Detect which cell encompasses the target text, then output its [x, y] center coordinate. 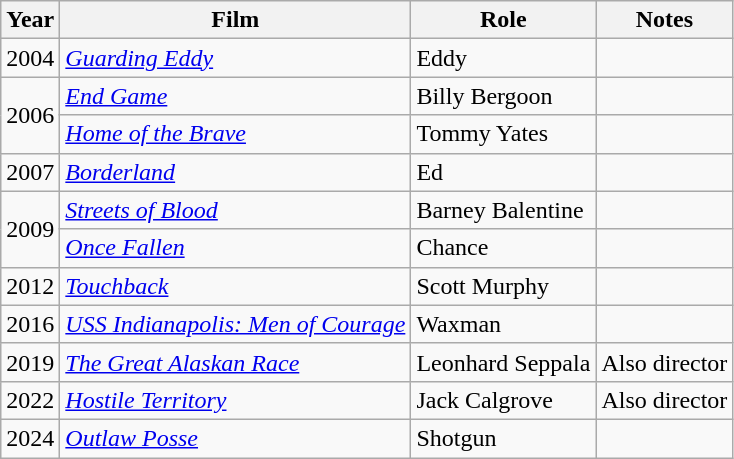
2007 [30, 172]
Billy Bergoon [504, 96]
Leonhard Seppala [504, 362]
Hostile Territory [236, 400]
USS Indianapolis: Men of Courage [236, 324]
2016 [30, 324]
2009 [30, 229]
Notes [664, 20]
Tommy Yates [504, 134]
Scott Murphy [504, 286]
2004 [30, 58]
Year [30, 20]
The Great Alaskan Race [236, 362]
End Game [236, 96]
Film [236, 20]
Shotgun [504, 438]
2012 [30, 286]
Chance [504, 248]
2019 [30, 362]
Borderland [236, 172]
2022 [30, 400]
Jack Calgrove [504, 400]
Once Fallen [236, 248]
2024 [30, 438]
Outlaw Posse [236, 438]
Waxman [504, 324]
Barney Balentine [504, 210]
Touchback [236, 286]
Eddy [504, 58]
Role [504, 20]
Guarding Eddy [236, 58]
Streets of Blood [236, 210]
Home of the Brave [236, 134]
Ed [504, 172]
2006 [30, 115]
